Detect which cell encompasses the target text, then output its [x, y] center coordinate. 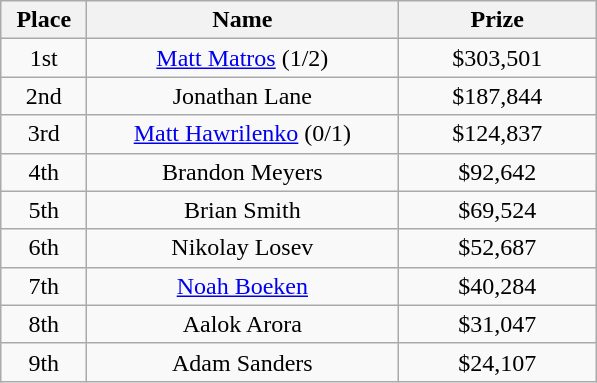
$187,844 [498, 96]
$124,837 [498, 134]
2nd [44, 96]
5th [44, 210]
Brandon Meyers [242, 172]
3rd [44, 134]
$24,107 [498, 362]
6th [44, 248]
4th [44, 172]
8th [44, 324]
Noah Boeken [242, 286]
7th [44, 286]
$303,501 [498, 58]
$52,687 [498, 248]
9th [44, 362]
Nikolay Losev [242, 248]
$40,284 [498, 286]
Aalok Arora [242, 324]
$31,047 [498, 324]
Prize [498, 20]
Place [44, 20]
Matt Matros (1/2) [242, 58]
Brian Smith [242, 210]
Adam Sanders [242, 362]
1st [44, 58]
$69,524 [498, 210]
Matt Hawrilenko (0/1) [242, 134]
Name [242, 20]
Jonathan Lane [242, 96]
$92,642 [498, 172]
